Provide the (x, y) coordinate of the cell's center where the given text is located.  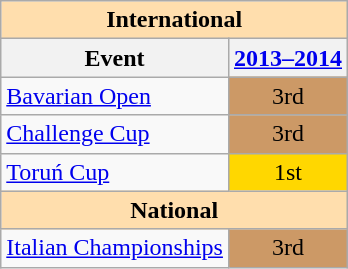
National (174, 210)
Event (115, 58)
2013–2014 (288, 58)
International (174, 20)
Challenge Cup (115, 134)
Bavarian Open (115, 96)
Toruń Cup (115, 172)
1st (288, 172)
Italian Championships (115, 248)
